Find where the given text appears and provide that cell's center as [X, Y] coordinate. 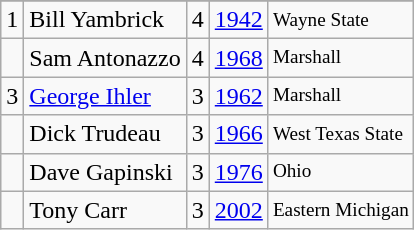
1942 [238, 20]
West Texas State [340, 134]
1976 [238, 172]
Ohio [340, 172]
1 [12, 20]
Sam Antonazzo [105, 58]
2002 [238, 210]
George Ihler [105, 96]
1962 [238, 96]
1966 [238, 134]
Dave Gapinski [105, 172]
Eastern Michigan [340, 210]
Dick Trudeau [105, 134]
Wayne State [340, 20]
1968 [238, 58]
Bill Yambrick [105, 20]
Tony Carr [105, 210]
